Extract the [x, y] coordinate from the center of the cell holding the provided text.  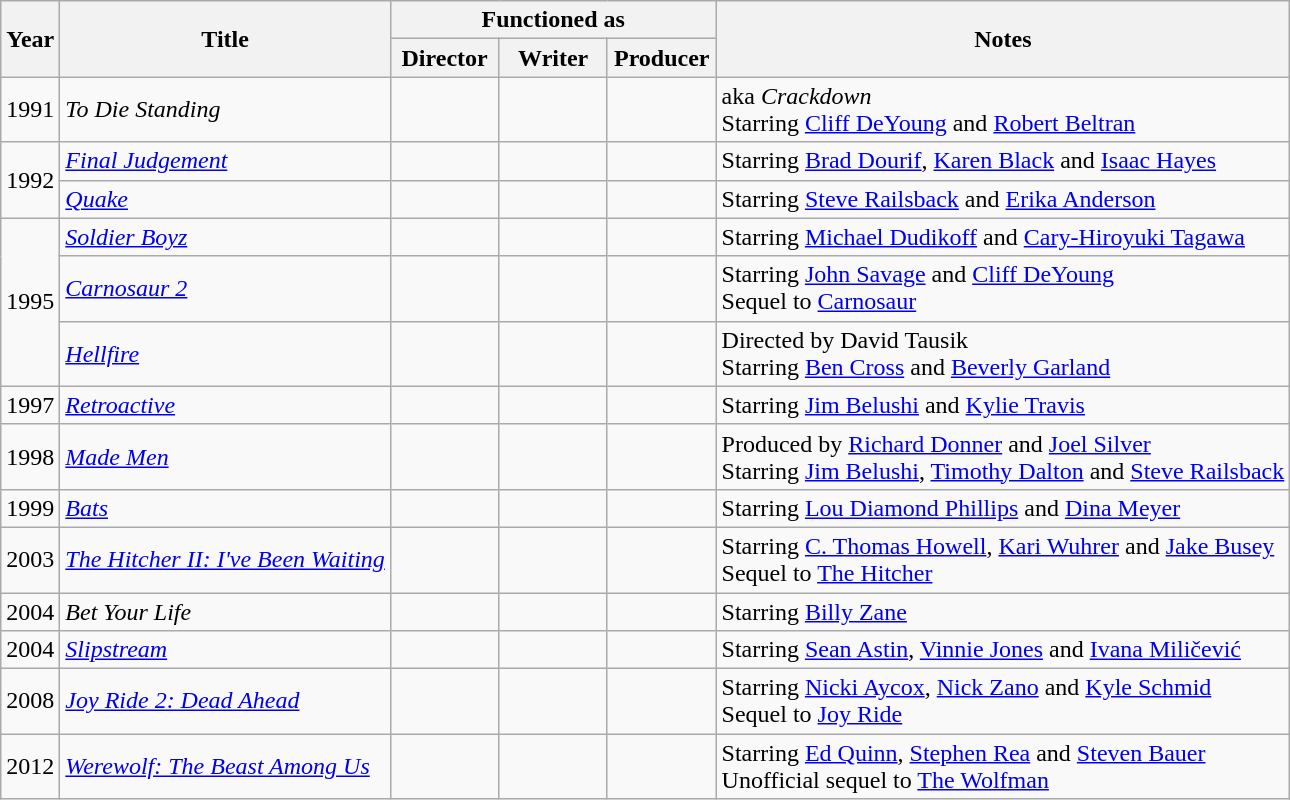
Starring Sean Astin, Vinnie Jones and Ivana Miličević [1003, 650]
1998 [30, 456]
Starring Jim Belushi and Kylie Travis [1003, 405]
Starring Lou Diamond Phillips and Dina Meyer [1003, 508]
Director [444, 58]
Starring John Savage and Cliff DeYoungSequel to Carnosaur [1003, 288]
Starring Ed Quinn, Stephen Rea and Steven BauerUnofficial sequel to The Wolfman [1003, 766]
Directed by David TausikStarring Ben Cross and Beverly Garland [1003, 354]
Final Judgement [226, 161]
Starring Billy Zane [1003, 611]
Joy Ride 2: Dead Ahead [226, 702]
2012 [30, 766]
Title [226, 39]
Quake [226, 199]
aka CrackdownStarring Cliff DeYoung and Robert Beltran [1003, 110]
Bats [226, 508]
Starring Michael Dudikoff and Cary-Hiroyuki Tagawa [1003, 237]
1995 [30, 302]
Starring Nicki Aycox, Nick Zano and Kyle SchmidSequel to Joy Ride [1003, 702]
The Hitcher II: I've Been Waiting [226, 560]
Werewolf: The Beast Among Us [226, 766]
Functioned as [553, 20]
1997 [30, 405]
1992 [30, 180]
2003 [30, 560]
To Die Standing [226, 110]
Carnosaur 2 [226, 288]
Slipstream [226, 650]
Producer [662, 58]
Writer [554, 58]
Starring C. Thomas Howell, Kari Wuhrer and Jake BuseySequel to The Hitcher [1003, 560]
Produced by Richard Donner and Joel SilverStarring Jim Belushi, Timothy Dalton and Steve Railsback [1003, 456]
Starring Brad Dourif, Karen Black and Isaac Hayes [1003, 161]
Starring Steve Railsback and Erika Anderson [1003, 199]
1991 [30, 110]
Hellfire [226, 354]
Year [30, 39]
2008 [30, 702]
Retroactive [226, 405]
1999 [30, 508]
Notes [1003, 39]
Made Men [226, 456]
Bet Your Life [226, 611]
Soldier Boyz [226, 237]
